Output the (x, y) coordinate of the center of the cell containing the given text.  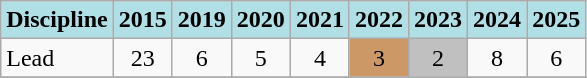
23 (142, 58)
2023 (438, 20)
2025 (556, 20)
2022 (378, 20)
2015 (142, 20)
2019 (202, 20)
3 (378, 58)
2020 (260, 20)
2 (438, 58)
5 (260, 58)
8 (498, 58)
2024 (498, 20)
Lead (57, 58)
Discipline (57, 20)
2021 (320, 20)
4 (320, 58)
